From the cell containing the given text, extract its center point as [X, Y] coordinate. 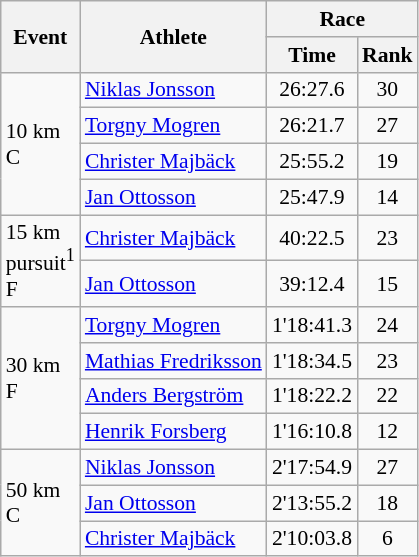
40:22.5 [312, 238]
30 [388, 90]
Henrik Forsberg [174, 432]
39:12.4 [312, 284]
2'17:54.9 [312, 468]
Mathias Fredriksson [174, 361]
6 [388, 539]
24 [388, 325]
50 km C [40, 504]
Athlete [174, 36]
10 km C [40, 143]
15 km pursuit1 F [40, 261]
Anders Bergström [174, 396]
18 [388, 503]
19 [388, 162]
Rank [388, 55]
14 [388, 197]
30 km F [40, 378]
Race [342, 19]
26:27.6 [312, 90]
25:47.9 [312, 197]
12 [388, 432]
2'13:55.2 [312, 503]
Time [312, 55]
25:55.2 [312, 162]
1'18:34.5 [312, 361]
1'18:41.3 [312, 325]
Event [40, 36]
15 [388, 284]
1'18:22.2 [312, 396]
1'16:10.8 [312, 432]
2'10:03.8 [312, 539]
26:21.7 [312, 126]
22 [388, 396]
